Detect which cell encompasses the target text, then output its [X, Y] center coordinate. 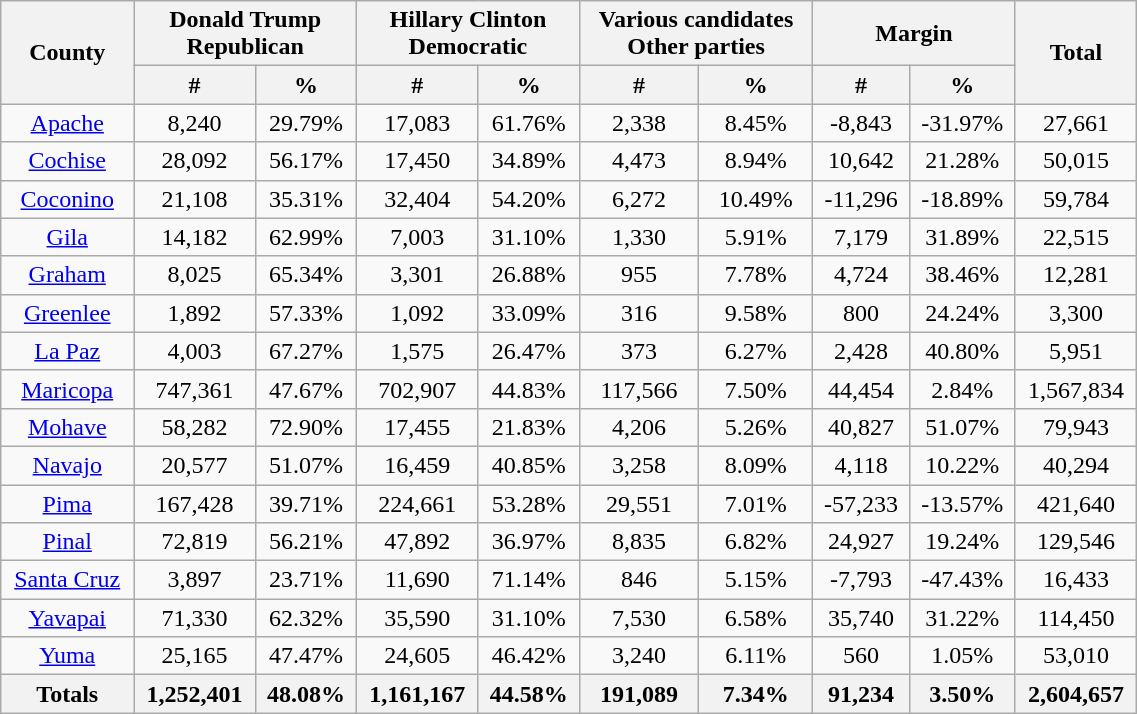
La Paz [68, 351]
91,234 [862, 694]
61.76% [528, 123]
44,454 [862, 389]
8.09% [756, 465]
6.58% [756, 618]
167,428 [195, 503]
846 [638, 580]
24.24% [962, 313]
7.78% [756, 275]
26.47% [528, 351]
59,784 [1076, 199]
58,282 [195, 427]
26.88% [528, 275]
2,428 [862, 351]
Coconino [68, 199]
224,661 [418, 503]
-31.97% [962, 123]
6.27% [756, 351]
23.71% [306, 580]
50,015 [1076, 161]
Greenlee [68, 313]
28,092 [195, 161]
Gila [68, 237]
47.47% [306, 656]
-47.43% [962, 580]
Santa Cruz [68, 580]
373 [638, 351]
9.58% [756, 313]
40.85% [528, 465]
12,281 [1076, 275]
4,118 [862, 465]
36.97% [528, 542]
10,642 [862, 161]
-11,296 [862, 199]
71.14% [528, 580]
-13.57% [962, 503]
21.83% [528, 427]
Totals [68, 694]
47,892 [418, 542]
Mohave [68, 427]
2,604,657 [1076, 694]
62.32% [306, 618]
4,473 [638, 161]
2,338 [638, 123]
6,272 [638, 199]
800 [862, 313]
31.89% [962, 237]
47.67% [306, 389]
31.22% [962, 618]
Pinal [68, 542]
Pima [68, 503]
44.58% [528, 694]
117,566 [638, 389]
7,179 [862, 237]
5,951 [1076, 351]
11,690 [418, 580]
39.71% [306, 503]
2.84% [962, 389]
24,605 [418, 656]
65.34% [306, 275]
17,083 [418, 123]
8.94% [756, 161]
14,182 [195, 237]
3,240 [638, 656]
Navajo [68, 465]
421,640 [1076, 503]
24,927 [862, 542]
10.22% [962, 465]
40,827 [862, 427]
3.50% [962, 694]
34.89% [528, 161]
3,897 [195, 580]
Total [1076, 52]
4,724 [862, 275]
71,330 [195, 618]
5.26% [756, 427]
16,433 [1076, 580]
22,515 [1076, 237]
7,003 [418, 237]
5.15% [756, 580]
Hillary ClintonDemocratic [468, 34]
6.11% [756, 656]
7.01% [756, 503]
Apache [68, 123]
29,551 [638, 503]
27,661 [1076, 123]
1,892 [195, 313]
114,450 [1076, 618]
46.42% [528, 656]
County [68, 52]
67.27% [306, 351]
53.28% [528, 503]
32,404 [418, 199]
Yavapai [68, 618]
38.46% [962, 275]
48.08% [306, 694]
1,252,401 [195, 694]
7,530 [638, 618]
72,819 [195, 542]
44.83% [528, 389]
21,108 [195, 199]
79,943 [1076, 427]
54.20% [528, 199]
Margin [914, 34]
62.99% [306, 237]
4,003 [195, 351]
4,206 [638, 427]
955 [638, 275]
57.33% [306, 313]
40.80% [962, 351]
-8,843 [862, 123]
29.79% [306, 123]
Cochise [68, 161]
191,089 [638, 694]
702,907 [418, 389]
20,577 [195, 465]
3,300 [1076, 313]
316 [638, 313]
Graham [68, 275]
21.28% [962, 161]
10.49% [756, 199]
25,165 [195, 656]
33.09% [528, 313]
3,301 [418, 275]
1,330 [638, 237]
7.34% [756, 694]
35,740 [862, 618]
6.82% [756, 542]
1,567,834 [1076, 389]
53,010 [1076, 656]
5.91% [756, 237]
7.50% [756, 389]
1,161,167 [418, 694]
129,546 [1076, 542]
Donald TrumpRepublican [246, 34]
8,240 [195, 123]
35,590 [418, 618]
Various candidatesOther parties [696, 34]
560 [862, 656]
-7,793 [862, 580]
17,450 [418, 161]
3,258 [638, 465]
35.31% [306, 199]
Yuma [68, 656]
-18.89% [962, 199]
8.45% [756, 123]
-57,233 [862, 503]
1,092 [418, 313]
8,025 [195, 275]
56.21% [306, 542]
19.24% [962, 542]
16,459 [418, 465]
17,455 [418, 427]
1,575 [418, 351]
747,361 [195, 389]
56.17% [306, 161]
72.90% [306, 427]
1.05% [962, 656]
Maricopa [68, 389]
8,835 [638, 542]
40,294 [1076, 465]
